Pinpoint the cell where the given text exists, returning its [X, Y] midpoint coordinate. 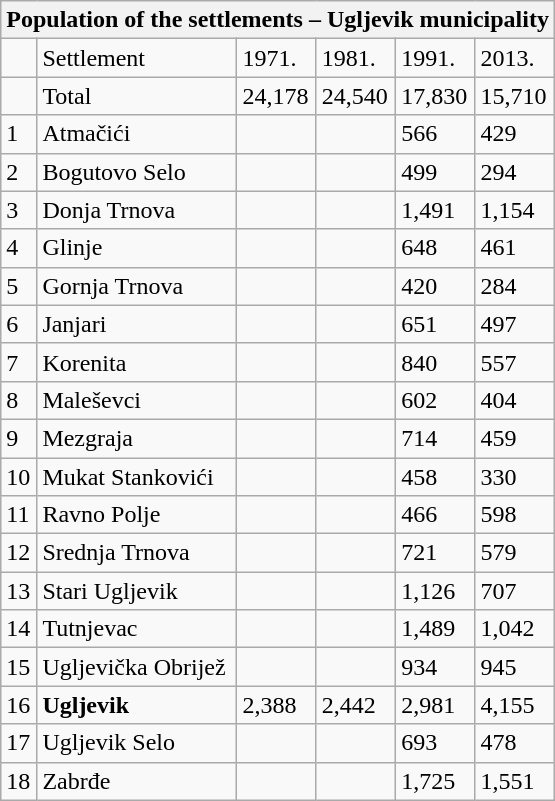
Mukat Stankovići [137, 477]
648 [436, 248]
Bogutovo Selo [137, 172]
6 [19, 324]
Donja Trnova [137, 210]
1,126 [436, 591]
Maleševci [137, 400]
945 [514, 667]
557 [514, 362]
294 [514, 172]
14 [19, 629]
Zabrđe [137, 781]
478 [514, 743]
429 [514, 134]
9 [19, 438]
2,442 [356, 705]
11 [19, 515]
17 [19, 743]
1,725 [436, 781]
Total [137, 96]
721 [436, 553]
1,489 [436, 629]
602 [436, 400]
2,388 [276, 705]
566 [436, 134]
Atmačići [137, 134]
24,540 [356, 96]
Janjari [137, 324]
Glinje [137, 248]
284 [514, 286]
Stari Ugljevik [137, 591]
Ugljevik Selo [137, 743]
420 [436, 286]
458 [436, 477]
16 [19, 705]
330 [514, 477]
Mezgraja [137, 438]
Settlement [137, 58]
598 [514, 515]
714 [436, 438]
Population of the settlements – Ugljevik municipality [278, 20]
404 [514, 400]
579 [514, 553]
497 [514, 324]
693 [436, 743]
459 [514, 438]
1981. [356, 58]
Tutnjevac [137, 629]
1,551 [514, 781]
934 [436, 667]
2013. [514, 58]
15 [19, 667]
3 [19, 210]
12 [19, 553]
499 [436, 172]
8 [19, 400]
1971. [276, 58]
1,154 [514, 210]
651 [436, 324]
461 [514, 248]
17,830 [436, 96]
1 [19, 134]
2 [19, 172]
24,178 [276, 96]
1,042 [514, 629]
15,710 [514, 96]
Ravno Polje [137, 515]
Gornja Trnova [137, 286]
707 [514, 591]
466 [436, 515]
13 [19, 591]
Ugljevička Obrijež [137, 667]
7 [19, 362]
Srednja Trnova [137, 553]
Ugljevik [137, 705]
2,981 [436, 705]
1991. [436, 58]
840 [436, 362]
18 [19, 781]
Korenita [137, 362]
1,491 [436, 210]
4 [19, 248]
4,155 [514, 705]
10 [19, 477]
5 [19, 286]
